Capture the cell that displays the provided text and extract its (x, y) central coordinate. 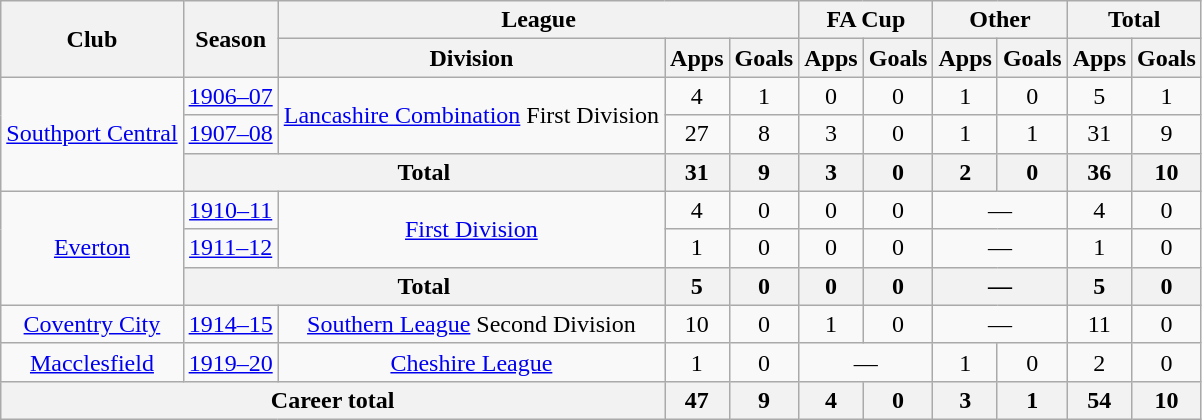
36 (1099, 172)
FA Cup (866, 20)
11 (1099, 324)
1911–12 (230, 248)
Everton (92, 248)
Career total (333, 400)
First Division (471, 229)
1914–15 (230, 324)
Cheshire League (471, 362)
Southern League Second Division (471, 324)
Season (230, 39)
27 (697, 134)
1906–07 (230, 96)
League (538, 20)
Macclesfield (92, 362)
1907–08 (230, 134)
1919–20 (230, 362)
Division (471, 58)
Club (92, 39)
Coventry City (92, 324)
47 (697, 400)
Other (1000, 20)
8 (764, 134)
Southport Central (92, 134)
54 (1099, 400)
Lancashire Combination First Division (471, 115)
1910–11 (230, 210)
